Return (X, Y) of the center of cell containing provided text 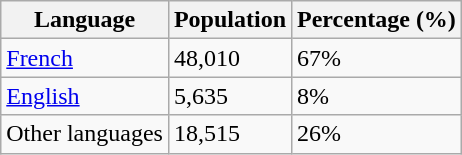
Percentage (%) (377, 20)
5,635 (230, 96)
18,515 (230, 134)
English (85, 96)
Population (230, 20)
8% (377, 96)
Language (85, 20)
67% (377, 58)
26% (377, 134)
48,010 (230, 58)
French (85, 58)
Other languages (85, 134)
